Search for the cell housing the specified text and yield its (X, Y) center coordinate. 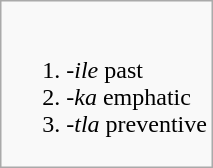
-ile past -ka emphatic -tla preventive (107, 84)
